Locate the cell with the specified text and output its (x, y) center coordinate. 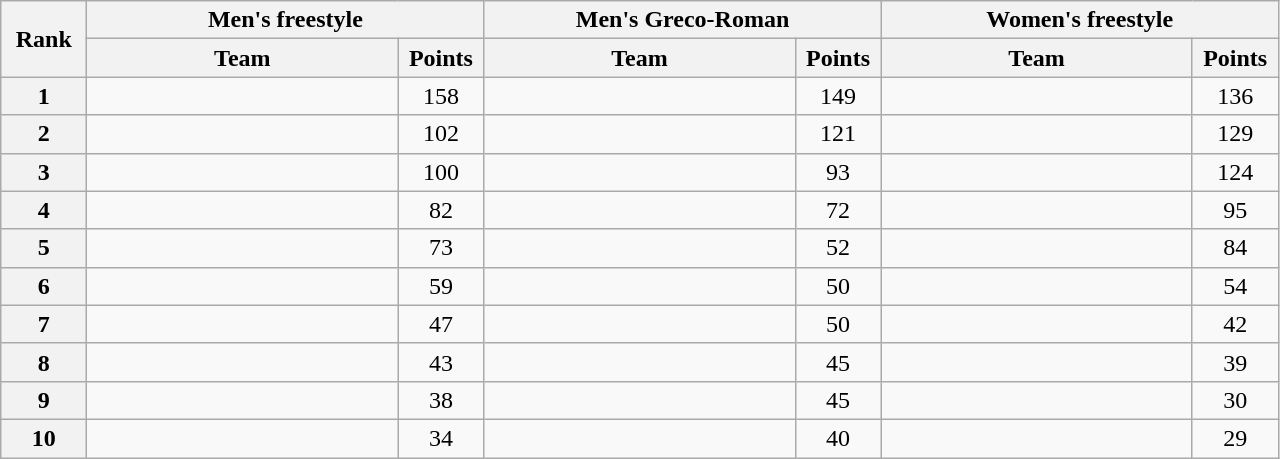
Men's Greco-Roman (682, 20)
121 (838, 134)
39 (1235, 362)
Rank (44, 39)
4 (44, 210)
93 (838, 172)
59 (441, 286)
73 (441, 248)
8 (44, 362)
136 (1235, 96)
124 (1235, 172)
Women's freestyle (1080, 20)
30 (1235, 400)
72 (838, 210)
54 (1235, 286)
129 (1235, 134)
82 (441, 210)
95 (1235, 210)
158 (441, 96)
3 (44, 172)
5 (44, 248)
7 (44, 324)
84 (1235, 248)
47 (441, 324)
40 (838, 438)
34 (441, 438)
Men's freestyle (286, 20)
52 (838, 248)
102 (441, 134)
9 (44, 400)
100 (441, 172)
2 (44, 134)
149 (838, 96)
38 (441, 400)
10 (44, 438)
42 (1235, 324)
6 (44, 286)
1 (44, 96)
43 (441, 362)
29 (1235, 438)
